Output the (x, y) coordinate of the center of the cell containing the given text.  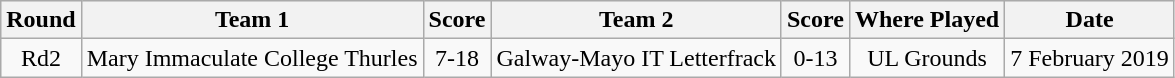
7-18 (457, 58)
Team 2 (636, 20)
UL Grounds (926, 58)
7 February 2019 (1090, 58)
Team 1 (252, 20)
0-13 (815, 58)
Where Played (926, 20)
Round (41, 20)
Galway-Mayo IT Letterfrack (636, 58)
Rd2 (41, 58)
Date (1090, 20)
Mary Immaculate College Thurles (252, 58)
